Detect which cell encompasses the target text, then output its (X, Y) center coordinate. 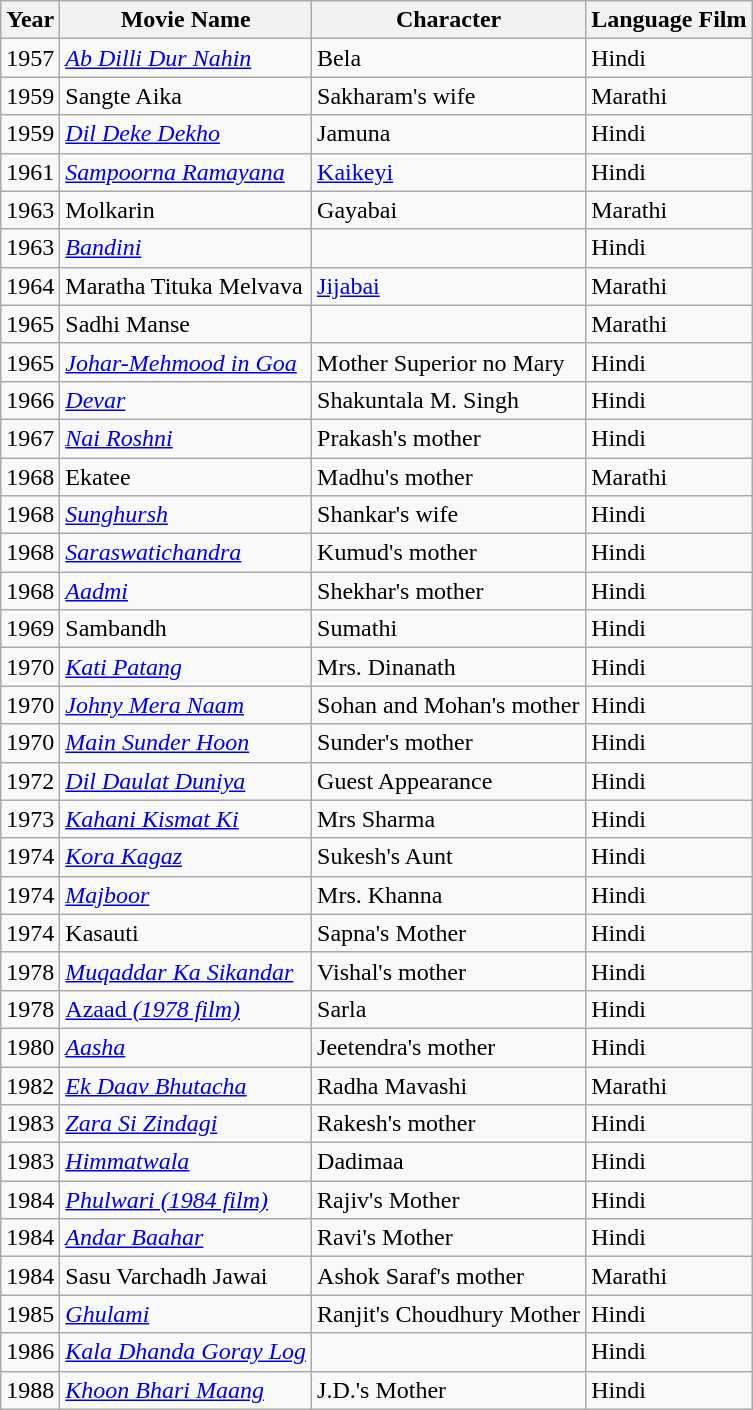
Mrs. Khanna (449, 895)
Main Sunder Hoon (186, 743)
Kati Patang (186, 667)
Molkarin (186, 210)
Mrs. Dinanath (449, 667)
Mrs Sharma (449, 819)
Aadmi (186, 591)
Sambandh (186, 629)
1986 (30, 1352)
Ek Daav Bhutacha (186, 1085)
1966 (30, 400)
Dil Deke Dekho (186, 134)
Sukesh's Aunt (449, 857)
Azaad (1978 film) (186, 1009)
Jamuna (449, 134)
Khoon Bhari Maang (186, 1390)
Kumud's mother (449, 553)
Shankar's wife (449, 515)
Madhu's mother (449, 477)
Bandini (186, 248)
Saraswatichandra (186, 553)
Andar Baahar (186, 1238)
Ghulami (186, 1314)
Vishal's mother (449, 971)
Kahani Kismat Ki (186, 819)
1985 (30, 1314)
Sakharam's wife (449, 96)
Sadhi Manse (186, 324)
1980 (30, 1047)
Ranjit's Choudhury Mother (449, 1314)
Mother Superior no Mary (449, 362)
Muqaddar Ka Sikandar (186, 971)
Ekatee (186, 477)
J.D.'s Mother (449, 1390)
Sohan and Mohan's mother (449, 705)
Year (30, 20)
Kaikeyi (449, 172)
1982 (30, 1085)
Gayabai (449, 210)
1969 (30, 629)
Sumathi (449, 629)
Jeetendra's mother (449, 1047)
1964 (30, 286)
1967 (30, 438)
Shakuntala M. Singh (449, 400)
Guest Appearance (449, 781)
Kala Dhanda Goray Log (186, 1352)
Phulwari (1984 film) (186, 1200)
Character (449, 20)
1973 (30, 819)
Johny Mera Naam (186, 705)
Aasha (186, 1047)
Sunghursh (186, 515)
Devar (186, 400)
Johar-Mehmood in Goa (186, 362)
Sangte Aika (186, 96)
1961 (30, 172)
Majboor (186, 895)
Sasu Varchadh Jawai (186, 1276)
Radha Mavashi (449, 1085)
Prakash's mother (449, 438)
1957 (30, 58)
1988 (30, 1390)
Ashok Saraf's mother (449, 1276)
Dil Daulat Duniya (186, 781)
Jijabai (449, 286)
Kora Kagaz (186, 857)
Ab Dilli Dur Nahin (186, 58)
Kasauti (186, 933)
Rakesh's mother (449, 1124)
Sampoorna Ramayana (186, 172)
1972 (30, 781)
Dadimaa (449, 1162)
Maratha Tituka Melvava (186, 286)
Movie Name (186, 20)
Ravi's Mother (449, 1238)
Sarla (449, 1009)
Bela (449, 58)
Sapna's Mother (449, 933)
Nai Roshni (186, 438)
Sunder's mother (449, 743)
Rajiv's Mother (449, 1200)
Language Film (669, 20)
Shekhar's mother (449, 591)
Himmatwala (186, 1162)
Zara Si Zindagi (186, 1124)
